Scan for the cell matching the given text and deliver its (X, Y) coordinate at center. 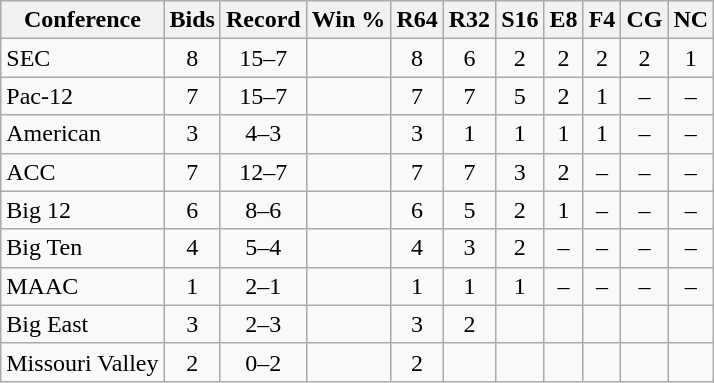
F4 (602, 20)
SEC (82, 58)
Win % (348, 20)
8–6 (263, 210)
Big East (82, 324)
Pac-12 (82, 96)
12–7 (263, 172)
American (82, 134)
2–1 (263, 286)
2–3 (263, 324)
MAAC (82, 286)
R64 (417, 20)
E8 (564, 20)
ACC (82, 172)
Bids (192, 20)
CG (644, 20)
S16 (520, 20)
5–4 (263, 248)
Big Ten (82, 248)
4–3 (263, 134)
NC (691, 20)
Big 12 (82, 210)
Record (263, 20)
0–2 (263, 362)
Conference (82, 20)
Missouri Valley (82, 362)
R32 (469, 20)
